Determine the [X, Y] coordinate at the center of the cell enclosing the given text.  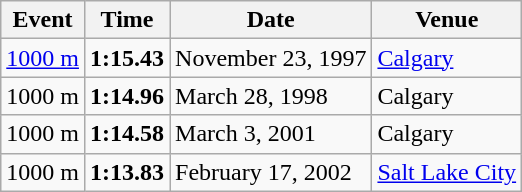
1:14.96 [126, 96]
Venue [447, 20]
Time [126, 20]
Event [43, 20]
Salt Lake City [447, 172]
March 28, 1998 [271, 96]
February 17, 2002 [271, 172]
November 23, 1997 [271, 58]
1:13.83 [126, 172]
Date [271, 20]
March 3, 2001 [271, 134]
1:15.43 [126, 58]
1:14.58 [126, 134]
